Return the [x, y] coordinate for the center point of the cell that contains the specified text.  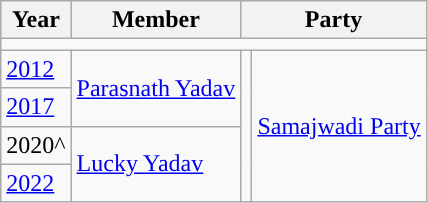
Lucky Yadav [156, 164]
2020^ [36, 145]
Parasnath Yadav [156, 88]
2022 [36, 183]
Party [334, 20]
Year [36, 20]
Member [156, 20]
2017 [36, 107]
Samajwadi Party [339, 126]
2012 [36, 69]
